Return the [X, Y] coordinate for the center point of the cell that contains the specified text.  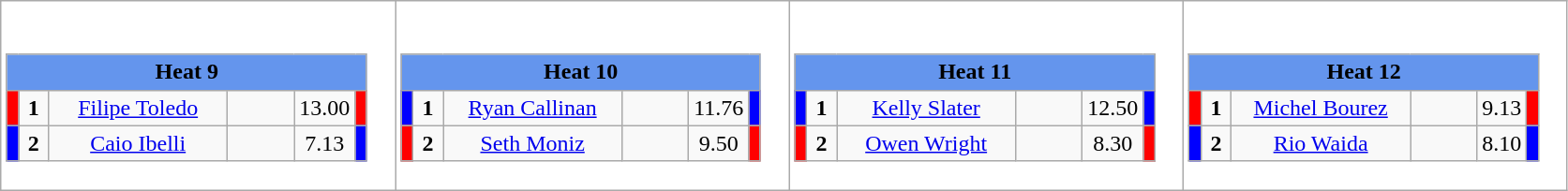
7.13 [324, 143]
8.30 [1113, 143]
13.00 [324, 108]
Heat 12 [1364, 72]
9.13 [1501, 108]
Caio Ibelli [139, 143]
Heat 12 1 Michel Bourez 9.13 2 Rio Waida 8.10 [1376, 95]
11.76 [719, 108]
Kelly Slater [926, 108]
9.50 [719, 143]
Seth Moniz [532, 143]
Heat 9 1 Filipe Toledo 13.00 2 Caio Ibelli 7.13 [199, 95]
Heat 9 [187, 72]
Heat 11 1 Kelly Slater 12.50 2 Owen Wright 8.30 [986, 95]
Rio Waida [1322, 143]
12.50 [1113, 108]
Heat 10 [581, 72]
Ryan Callinan [532, 108]
Owen Wright [926, 143]
Heat 11 [975, 72]
Filipe Toledo [139, 108]
8.10 [1501, 143]
Heat 10 1 Ryan Callinan 11.76 2 Seth Moniz 9.50 [592, 95]
Michel Bourez [1322, 108]
